Provide the [x, y] coordinate of the cell's center where the given text is located.  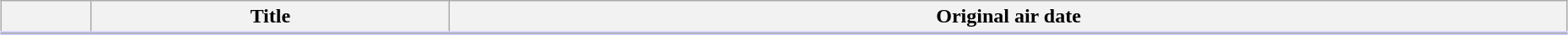
Title [270, 17]
Original air date [1008, 17]
